Provide the [x, y] coordinate of the cell's center where the given text is located.  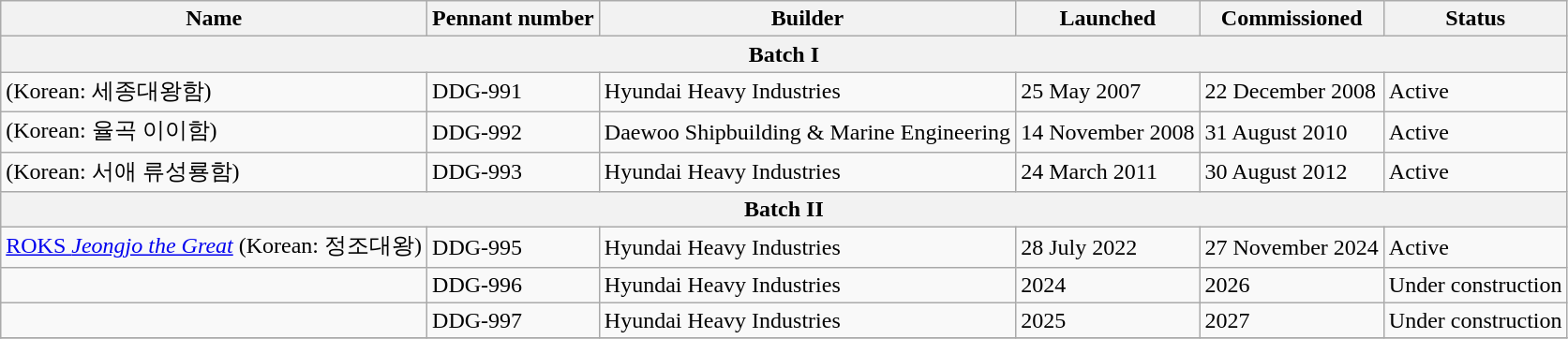
Pennant number [514, 19]
DDG-993 [514, 172]
2026 [1292, 285]
(Korean: 서애 류성룡함) [214, 172]
31 August 2010 [1292, 131]
Batch II [784, 210]
28 July 2022 [1108, 247]
14 November 2008 [1108, 131]
24 March 2011 [1108, 172]
Commissioned [1292, 19]
30 August 2012 [1292, 172]
2024 [1108, 285]
Launched [1108, 19]
Daewoo Shipbuilding & Marine Engineering [807, 131]
Name [214, 19]
DDG-992 [514, 131]
DDG-996 [514, 285]
22 December 2008 [1292, 92]
Batch I [784, 54]
2025 [1108, 320]
DDG-995 [514, 247]
Builder [807, 19]
27 November 2024 [1292, 247]
2027 [1292, 320]
DDG-991 [514, 92]
25 May 2007 [1108, 92]
(Korean: 율곡 이이함) [214, 131]
Status [1475, 19]
ROKS Jeongjo the Great (Korean: 정조대왕) [214, 247]
(Korean: 세종대왕함) [214, 92]
DDG-997 [514, 320]
